For the text-containing cell, return its midpoint in (X, Y) coordinate format. 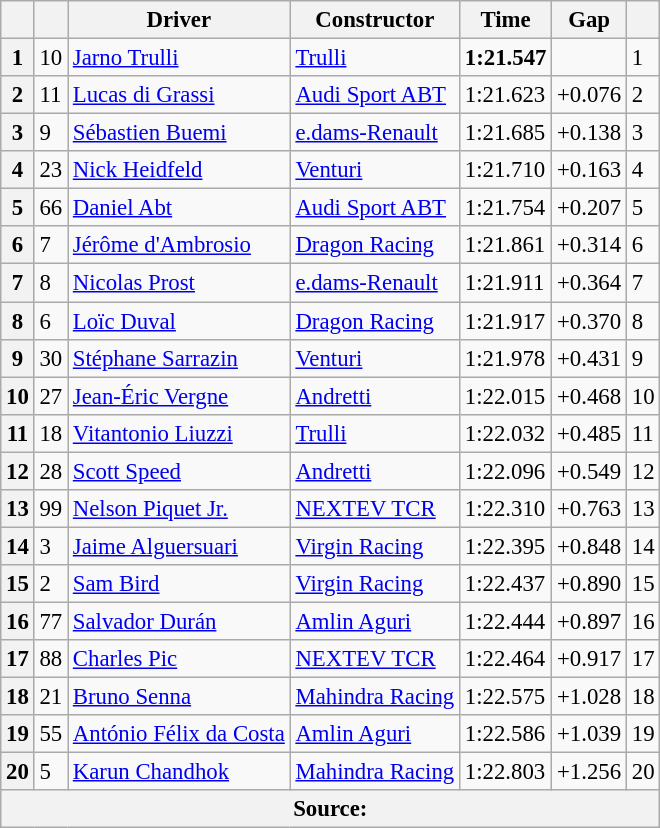
Jarno Trulli (180, 58)
+0.468 (590, 396)
+1.028 (590, 697)
1:21.547 (505, 58)
1:22.395 (505, 546)
+0.763 (590, 509)
1:22.444 (505, 621)
+0.917 (590, 659)
Bruno Senna (180, 697)
Time (505, 20)
Gap (590, 20)
Daniel Abt (180, 208)
+0.848 (590, 546)
+0.890 (590, 584)
+1.039 (590, 734)
Driver (180, 20)
Jérôme d'Ambrosio (180, 245)
1:21.917 (505, 321)
Karun Chandhok (180, 772)
1:21.710 (505, 170)
+1.256 (590, 772)
+0.138 (590, 133)
Nick Heidfeld (180, 170)
Scott Speed (180, 471)
27 (50, 396)
28 (50, 471)
77 (50, 621)
+0.364 (590, 283)
1:21.623 (505, 95)
+0.485 (590, 433)
+0.370 (590, 321)
1:22.032 (505, 433)
Stéphane Sarrazin (180, 358)
+0.076 (590, 95)
1:22.464 (505, 659)
+0.897 (590, 621)
+0.431 (590, 358)
1:22.096 (505, 471)
António Félix da Costa (180, 734)
1:22.310 (505, 509)
Source: (330, 809)
Nelson Piquet Jr. (180, 509)
1:22.803 (505, 772)
+0.207 (590, 208)
1:22.437 (505, 584)
Charles Pic (180, 659)
+0.163 (590, 170)
1:21.685 (505, 133)
1:21.978 (505, 358)
99 (50, 509)
1:21.861 (505, 245)
23 (50, 170)
Jean-Éric Vergne (180, 396)
Sam Bird (180, 584)
+0.314 (590, 245)
Salvador Durán (180, 621)
55 (50, 734)
30 (50, 358)
+0.549 (590, 471)
Sébastien Buemi (180, 133)
88 (50, 659)
Vitantonio Liuzzi (180, 433)
Nicolas Prost (180, 283)
Loïc Duval (180, 321)
1:22.575 (505, 697)
1:21.754 (505, 208)
66 (50, 208)
1:22.586 (505, 734)
21 (50, 697)
1:21.911 (505, 283)
1:22.015 (505, 396)
Constructor (374, 20)
Lucas di Grassi (180, 95)
Jaime Alguersuari (180, 546)
